Detect which cell encompasses the target text, then output its [x, y] center coordinate. 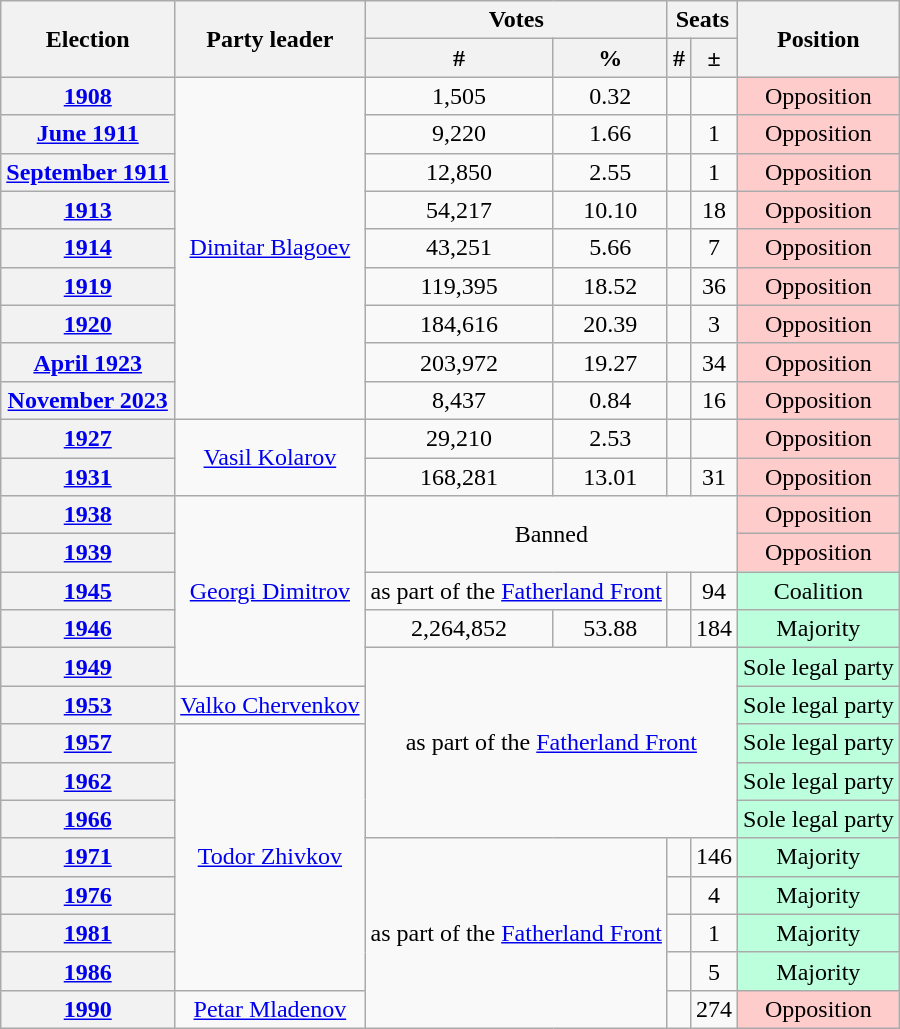
April 1923 [88, 362]
Vasil Kolarov [270, 457]
Georgi Dimitrov [270, 591]
1908 [88, 96]
Votes [516, 20]
0.84 [610, 400]
Coalition [819, 591]
94 [714, 591]
0.32 [610, 96]
1927 [88, 438]
146 [714, 857]
Petar Mladenov [270, 1009]
1920 [88, 324]
1945 [88, 591]
31 [714, 477]
1949 [88, 667]
54,217 [459, 210]
34 [714, 362]
June 1911 [88, 134]
9,220 [459, 134]
1957 [88, 743]
Position [819, 39]
274 [714, 1009]
18.52 [610, 286]
203,972 [459, 362]
16 [714, 400]
184 [714, 629]
1953 [88, 705]
% [610, 58]
1976 [88, 895]
18 [714, 210]
36 [714, 286]
Party leader [270, 39]
1939 [88, 553]
1962 [88, 781]
Dimitar Blagoev [270, 248]
20.39 [610, 324]
1990 [88, 1009]
Election [88, 39]
43,251 [459, 248]
4 [714, 895]
7 [714, 248]
2.53 [610, 438]
Valko Chervenkov [270, 705]
Seats [702, 20]
168,281 [459, 477]
1913 [88, 210]
Todor Zhivkov [270, 857]
19.27 [610, 362]
8,437 [459, 400]
September 1911 [88, 172]
1938 [88, 515]
1986 [88, 971]
1981 [88, 933]
± [714, 58]
1931 [88, 477]
5.66 [610, 248]
119,395 [459, 286]
1.66 [610, 134]
12,850 [459, 172]
2.55 [610, 172]
10.10 [610, 210]
13.01 [610, 477]
184,616 [459, 324]
3 [714, 324]
53.88 [610, 629]
29,210 [459, 438]
5 [714, 971]
2,264,852 [459, 629]
1966 [88, 819]
1,505 [459, 96]
November 2023 [88, 400]
1914 [88, 248]
1971 [88, 857]
1919 [88, 286]
Banned [551, 534]
1946 [88, 629]
